From the cell containing the given text, extract its center point as [x, y] coordinate. 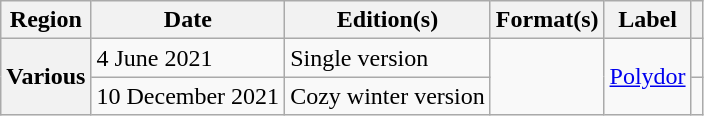
Various [46, 77]
Label [648, 20]
Date [188, 20]
Single version [388, 58]
Cozy winter version [388, 96]
Polydor [648, 77]
10 December 2021 [188, 96]
Edition(s) [388, 20]
Region [46, 20]
4 June 2021 [188, 58]
Format(s) [547, 20]
